Return the (x, y) coordinate for the center point of the cell that contains the specified text.  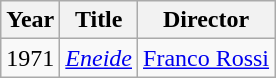
Eneide (99, 58)
1971 (30, 58)
Franco Rossi (206, 58)
Year (30, 20)
Title (99, 20)
Director (206, 20)
